Search for the cell housing the specified text and yield its (x, y) center coordinate. 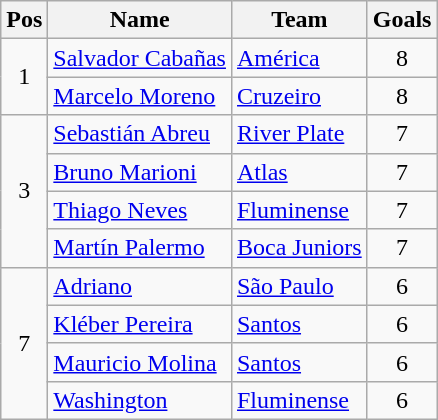
Boca Juniors (299, 248)
Mauricio Molina (140, 362)
Marcelo Moreno (140, 96)
River Plate (299, 134)
Pos (24, 20)
Goals (402, 20)
Sebastián Abreu (140, 134)
Name (140, 20)
3 (24, 191)
Adriano (140, 286)
Salvador Cabañas (140, 58)
Thiago Neves (140, 210)
São Paulo (299, 286)
Cruzeiro (299, 96)
Atlas (299, 172)
Kléber Pereira (140, 324)
Martín Palermo (140, 248)
1 (24, 77)
América (299, 58)
Washington (140, 400)
Team (299, 20)
Bruno Marioni (140, 172)
